Determine the [x, y] coordinate at the center of the cell enclosing the given text.  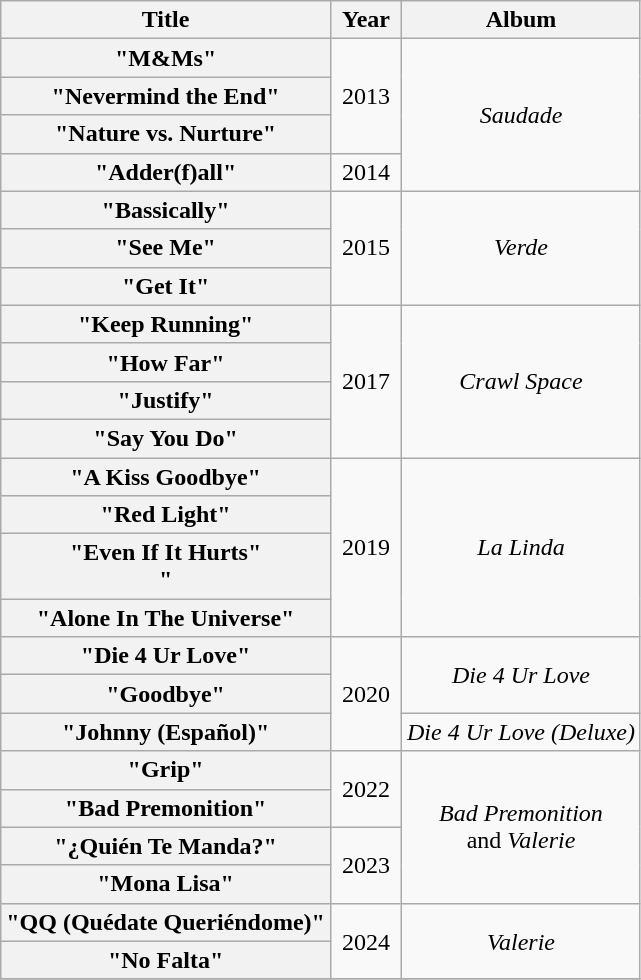
"No Falta" [166, 960]
2015 [366, 248]
"M&Ms" [166, 58]
Die 4 Ur Love (Deluxe) [520, 732]
Album [520, 20]
2019 [366, 548]
2023 [366, 865]
Crawl Space [520, 381]
Bad Premonitionand Valerie [520, 827]
Title [166, 20]
"Mona Lisa" [166, 884]
2013 [366, 96]
"Nevermind the End" [166, 96]
"Get It" [166, 286]
"Alone In The Universe" [166, 618]
"Die 4 Ur Love" [166, 656]
"Bassically" [166, 210]
"Goodbye" [166, 694]
Die 4 Ur Love [520, 675]
Valerie [520, 941]
La Linda [520, 548]
"See Me" [166, 248]
Verde [520, 248]
"Grip" [166, 770]
2020 [366, 694]
"Keep Running" [166, 324]
"Adder(f)all" [166, 172]
2024 [366, 941]
"Even If It Hurts"" [166, 566]
"How Far" [166, 362]
"A Kiss Goodbye" [166, 477]
2022 [366, 789]
2014 [366, 172]
"QQ (Quédate Queriéndome)" [166, 922]
Saudade [520, 115]
"Justify" [166, 400]
"Bad Premonition" [166, 808]
"¿Quién Te Manda?" [166, 846]
"Red Light" [166, 515]
"Nature vs. Nurture" [166, 134]
"Say You Do" [166, 438]
Year [366, 20]
2017 [366, 381]
"Johnny (Español)" [166, 732]
